Output the (X, Y) coordinate of the center of the cell containing the given text.  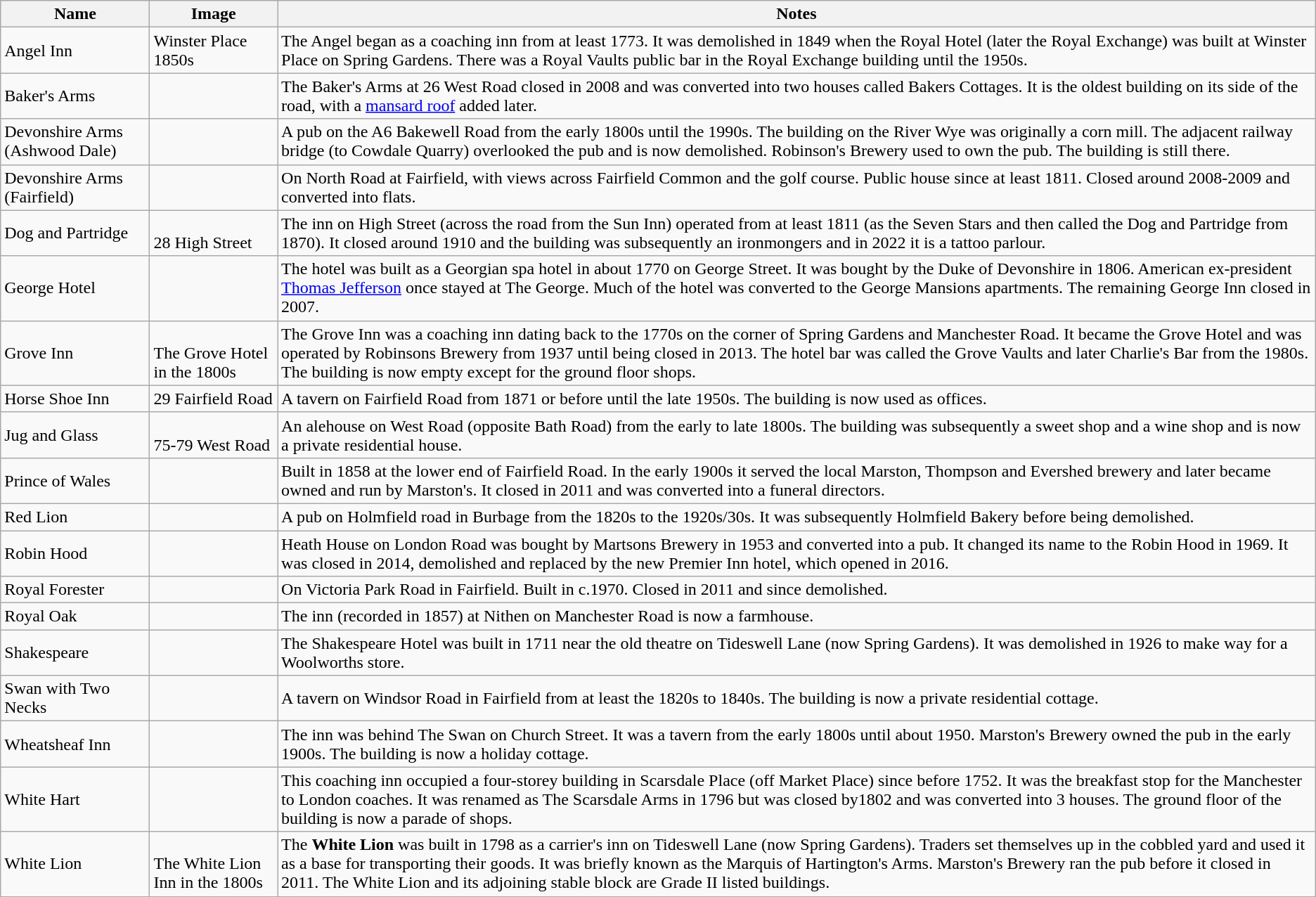
A pub on Holmfield road in Burbage from the 1820s to the 1920s/30s. It was subsequently Holmfield Bakery before being demolished. (797, 517)
Devonshire Arms (Fairfield) (75, 187)
Notes (797, 14)
The inn (recorded in 1857) at Nithen on Manchester Road is now a farmhouse. (797, 617)
White Hart (75, 799)
Royal Oak (75, 617)
Jug and Glass (75, 434)
On Victoria Park Road in Fairfield. Built in c.1970. Closed in 2011 and since demolished. (797, 590)
Shakespeare (75, 652)
Prince of Wales (75, 481)
Devonshire Arms (Ashwood Dale) (75, 142)
Grove Inn (75, 353)
29 Fairfield Road (214, 399)
Dog and Partridge (75, 233)
Winster Place 1850s (214, 51)
The Grove Hotel in the 1800s (214, 353)
75-79 West Road (214, 434)
Royal Forester (75, 590)
A tavern on Fairfield Road from 1871 or before until the late 1950s. The building is now used as offices. (797, 399)
Angel Inn (75, 51)
Baker's Arms (75, 96)
Swan with Two Necks (75, 699)
Robin Hood (75, 553)
Image (214, 14)
A tavern on Windsor Road in Fairfield from at least the 1820s to 1840s. The building is now a private residential cottage. (797, 699)
The White Lion Inn in the 1800s (214, 864)
Name (75, 14)
White Lion (75, 864)
George Hotel (75, 288)
Wheatsheaf Inn (75, 744)
Red Lion (75, 517)
Horse Shoe Inn (75, 399)
28 High Street (214, 233)
